Determine the [x, y] coordinate at the center of the cell enclosing the given text.  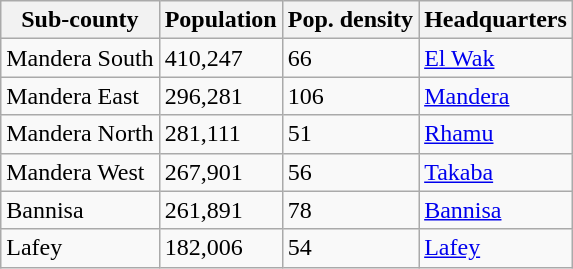
Mandera [496, 96]
261,891 [220, 210]
106 [350, 96]
Rhamu [496, 134]
Pop. density [350, 20]
78 [350, 210]
281,111 [220, 134]
54 [350, 248]
Takaba [496, 172]
182,006 [220, 248]
Mandera South [80, 58]
56 [350, 172]
Mandera North [80, 134]
Sub-county [80, 20]
Population [220, 20]
El Wak [496, 58]
Mandera East [80, 96]
267,901 [220, 172]
Mandera West [80, 172]
66 [350, 58]
410,247 [220, 58]
Headquarters [496, 20]
296,281 [220, 96]
51 [350, 134]
